Scan for the cell matching the given text and deliver its (x, y) coordinate at center. 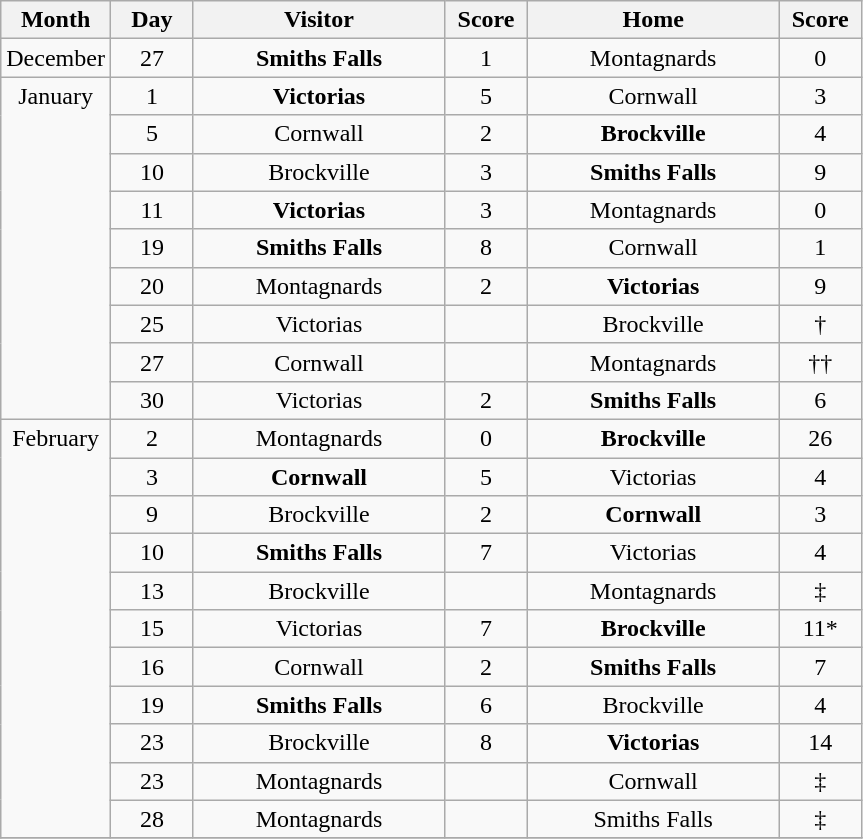
† (820, 324)
16 (152, 667)
February (56, 628)
20 (152, 286)
Month (56, 20)
January (56, 248)
11* (820, 629)
25 (152, 324)
13 (152, 591)
11 (152, 210)
Visitor (318, 20)
30 (152, 400)
Day (152, 20)
28 (152, 819)
†† (820, 362)
14 (820, 743)
26 (820, 438)
15 (152, 629)
December (56, 58)
Home (654, 20)
